Extract the (X, Y) coordinate from the center of the cell holding the provided text.  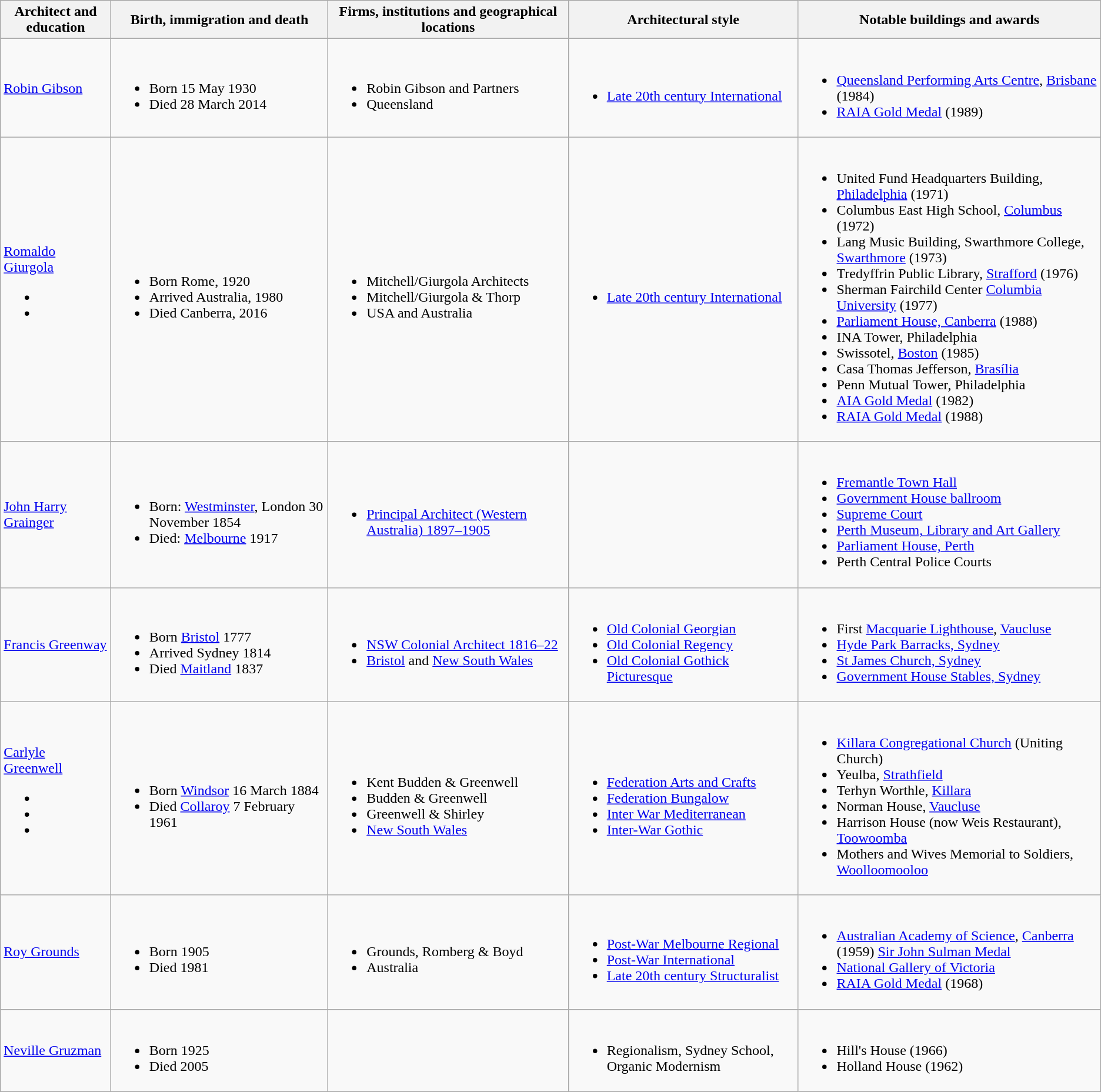
Old Colonial GeorgianOld Colonial RegencyOld Colonial Gothick Picturesque (683, 644)
Principal Architect (Western Australia) 1897–1905 (448, 515)
Australian Academy of Science, Canberra (1959) Sir John Sulman MedalNational Gallery of VictoriaRAIA Gold Medal (1968) (949, 952)
Architectural style (683, 20)
Regionalism, Sydney School, Organic Modernism (683, 1050)
Hill's House (1966)Holland House (1962) (949, 1050)
Post-War Melbourne RegionalPost-War InternationalLate 20th century Structuralist (683, 952)
Kent Budden & GreenwellBudden & GreenwellGreenwell & ShirleyNew South Wales (448, 799)
Born 15 May 1930Died 28 March 2014 (219, 88)
Birth, immigration and death (219, 20)
Robin Gibson (56, 88)
Notable buildings and awards (949, 20)
Firms, institutions and geographical locations (448, 20)
Roy Grounds (56, 952)
Romaldo Giurgola (56, 289)
Carlyle Greenwell (56, 799)
Neville Gruzman (56, 1050)
Born Windsor 16 March 1884Died Collaroy 7 February 1961 (219, 799)
First Macquarie Lighthouse, VaucluseHyde Park Barracks, SydneySt James Church, SydneyGovernment House Stables, Sydney (949, 644)
Francis Greenway (56, 644)
Robin Gibson and PartnersQueensland (448, 88)
NSW Colonial Architect 1816–22Bristol and New South Wales (448, 644)
John Harry Grainger (56, 515)
Grounds, Romberg & BoydAustralia (448, 952)
Born 1905Died 1981 (219, 952)
Federation Arts and CraftsFederation BungalowInter War MediterraneanInter-War Gothic (683, 799)
Queensland Performing Arts Centre, Brisbane (1984)RAIA Gold Medal (1989) (949, 88)
Born Bristol 1777Arrived Sydney 1814Died Maitland 1837 (219, 644)
Born: Westminster, London 30 November 1854Died: Melbourne 1917 (219, 515)
Fremantle Town HallGovernment House ballroomSupreme CourtPerth Museum, Library and Art GalleryParliament House, PerthPerth Central Police Courts (949, 515)
Architect and education (56, 20)
Born 1925Died 2005 (219, 1050)
Mitchell/Giurgola ArchitectsMitchell/Giurgola & ThorpUSA and Australia (448, 289)
Born Rome, 1920Arrived Australia, 1980Died Canberra, 2016 (219, 289)
